Determine the (x, y) coordinate at the center of the cell enclosing the given text.  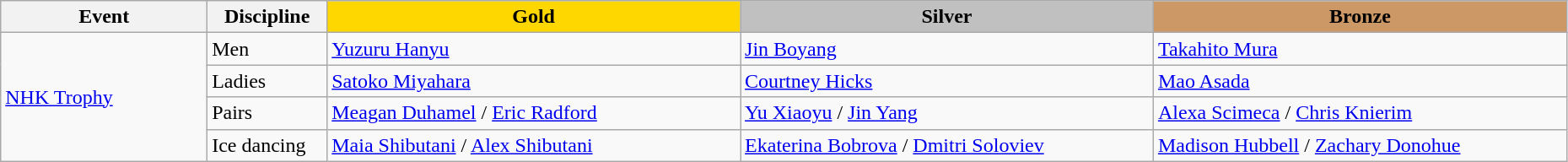
Mao Asada (1360, 81)
Ladies (267, 81)
Event (105, 17)
Bronze (1360, 17)
NHK Trophy (105, 97)
Yuzuru Hanyu (534, 49)
Jin Boyang (947, 49)
Maia Shibutani / Alex Shibutani (534, 145)
Silver (947, 17)
Ekaterina Bobrova / Dmitri Soloviev (947, 145)
Courtney Hicks (947, 81)
Gold (534, 17)
Madison Hubbell / Zachary Donohue (1360, 145)
Meagan Duhamel / Eric Radford (534, 113)
Alexa Scimeca / Chris Knierim (1360, 113)
Takahito Mura (1360, 49)
Satoko Miyahara (534, 81)
Discipline (267, 17)
Men (267, 49)
Pairs (267, 113)
Ice dancing (267, 145)
Yu Xiaoyu / Jin Yang (947, 113)
